Locate the cell with the specified text and output its [x, y] center coordinate. 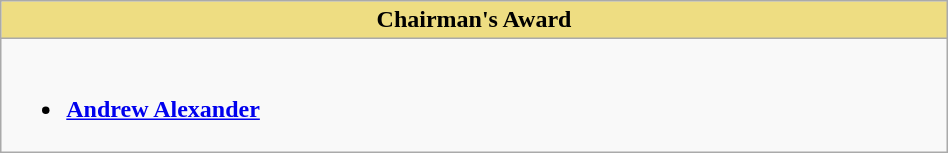
Chairman's Award [474, 20]
Andrew Alexander [474, 96]
